For the text-containing cell, return its midpoint in (x, y) coordinate format. 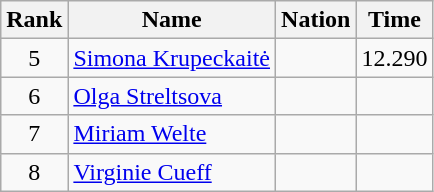
6 (34, 96)
Simona Krupeckaitė (172, 58)
Rank (34, 20)
12.290 (394, 58)
Nation (316, 20)
8 (34, 172)
7 (34, 134)
5 (34, 58)
Olga Streltsova (172, 96)
Name (172, 20)
Time (394, 20)
Miriam Welte (172, 134)
Virginie Cueff (172, 172)
